Scan for the cell matching the given text and deliver its (X, Y) coordinate at center. 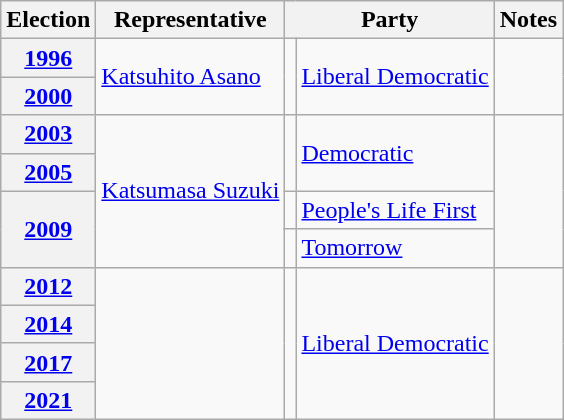
Representative (190, 20)
2000 (48, 96)
2017 (48, 362)
1996 (48, 58)
Tomorrow (395, 248)
2009 (48, 229)
People's Life First (395, 210)
Party (390, 20)
2014 (48, 324)
2021 (48, 400)
2003 (48, 134)
Election (48, 20)
Katsuhito Asano (190, 77)
Katsumasa Suzuki (190, 191)
2012 (48, 286)
Notes (528, 20)
Democratic (395, 153)
2005 (48, 172)
